Identify which cell holds the provided text, then report its (X, Y) central coordinate. 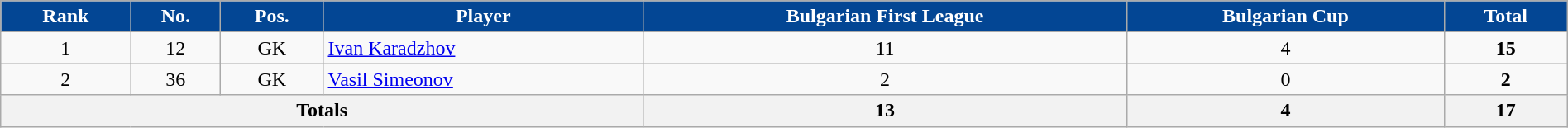
Vasil Simeonov (483, 79)
17 (1505, 111)
11 (885, 48)
Totals (323, 111)
15 (1505, 48)
0 (1286, 79)
Bulgarian Cup (1286, 17)
Player (483, 17)
1 (66, 48)
Bulgarian First League (885, 17)
Ivan Karadzhov (483, 48)
12 (175, 48)
Rank (66, 17)
36 (175, 79)
Total (1505, 17)
No. (175, 17)
13 (885, 111)
Pos. (272, 17)
